Identify which cell holds the provided text, then report its (X, Y) central coordinate. 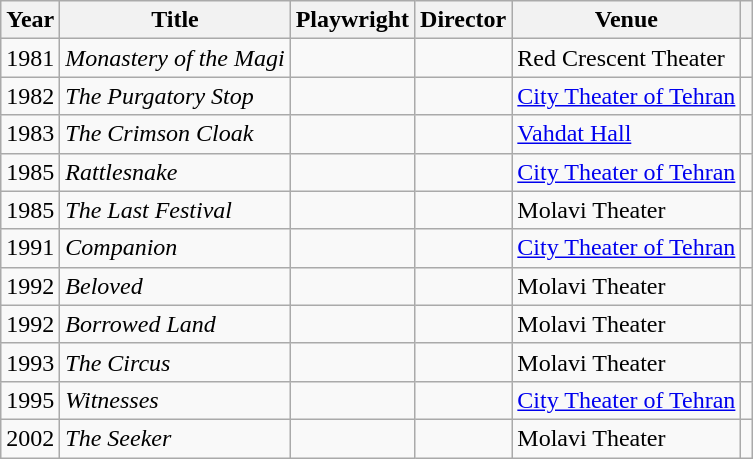
The Last Festival (175, 210)
The Crimson Cloak (175, 134)
Beloved (175, 286)
Borrowed Land (175, 324)
Year (30, 20)
Title (175, 20)
2002 (30, 438)
1993 (30, 362)
1995 (30, 400)
The Seeker (175, 438)
Red Crescent Theater (626, 58)
Witnesses (175, 400)
The Purgatory Stop (175, 96)
1991 (30, 248)
1982 (30, 96)
Companion (175, 248)
1981 (30, 58)
Rattlesnake (175, 172)
The Circus (175, 362)
Playwright (352, 20)
Monastery of the Magi (175, 58)
1983 (30, 134)
Director (464, 20)
Venue (626, 20)
Vahdat Hall (626, 134)
